Determine the [x, y] coordinate at the center of the cell enclosing the given text.  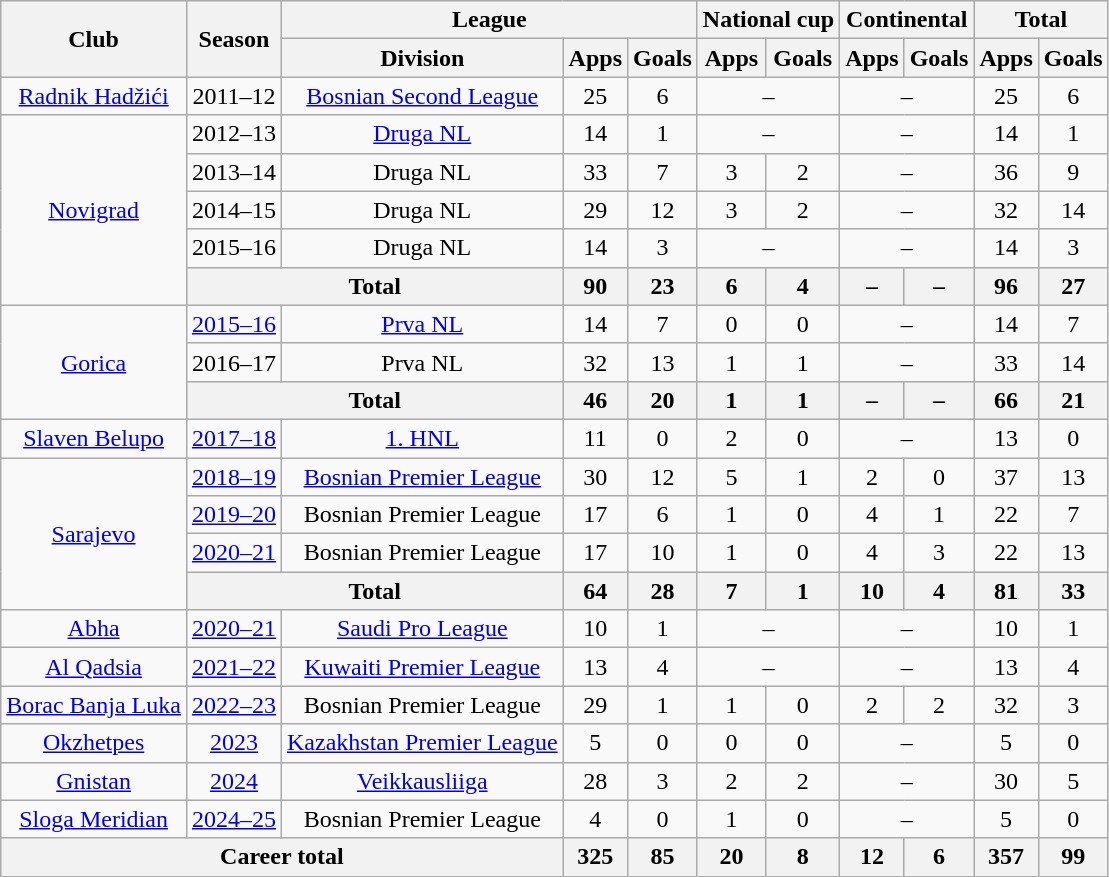
37 [1006, 477]
National cup [768, 20]
League [489, 20]
357 [1006, 857]
23 [663, 286]
Career total [282, 857]
325 [595, 857]
Kazakhstan Premier League [422, 743]
96 [1006, 286]
46 [595, 400]
Kuwaiti Premier League [422, 667]
64 [595, 591]
Veikkausliiga [422, 781]
Borac Banja Luka [94, 705]
8 [803, 857]
Slaven Belupo [94, 438]
1. HNL [422, 438]
Gnistan [94, 781]
36 [1006, 172]
66 [1006, 400]
2021–22 [234, 667]
Okzhetpes [94, 743]
2018–19 [234, 477]
Novigrad [94, 210]
81 [1006, 591]
Sarajevo [94, 534]
Division [422, 58]
2016–17 [234, 362]
Sloga Meridian [94, 819]
2023 [234, 743]
2011–12 [234, 96]
2014–15 [234, 210]
Al Qadsia [94, 667]
90 [595, 286]
2019–20 [234, 515]
2013–14 [234, 172]
Saudi Pro League [422, 629]
85 [663, 857]
Season [234, 39]
Club [94, 39]
Radnik Hadžići [94, 96]
Gorica [94, 362]
2012–13 [234, 134]
Bosnian Second League [422, 96]
2024–25 [234, 819]
27 [1073, 286]
11 [595, 438]
2024 [234, 781]
99 [1073, 857]
2022–23 [234, 705]
Continental [907, 20]
21 [1073, 400]
2017–18 [234, 438]
9 [1073, 172]
Abha [94, 629]
